Provide the [X, Y] coordinate of the cell's center where the given text is located.  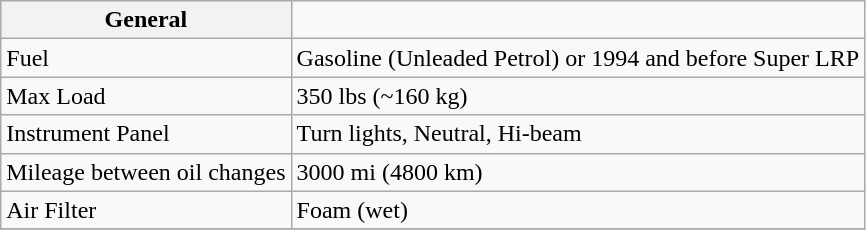
Gasoline (Unleaded Petrol) or 1994 and before Super LRP [578, 58]
350 lbs (~160 kg) [578, 96]
3000 mi (4800 km) [578, 172]
Max Load [146, 96]
Instrument Panel [146, 134]
General [146, 20]
Mileage between oil changes [146, 172]
Foam (wet) [578, 210]
Fuel [146, 58]
Turn lights, Neutral, Hi-beam [578, 134]
Air Filter [146, 210]
